Provide the [X, Y] coordinate of the cell's center where the given text is located.  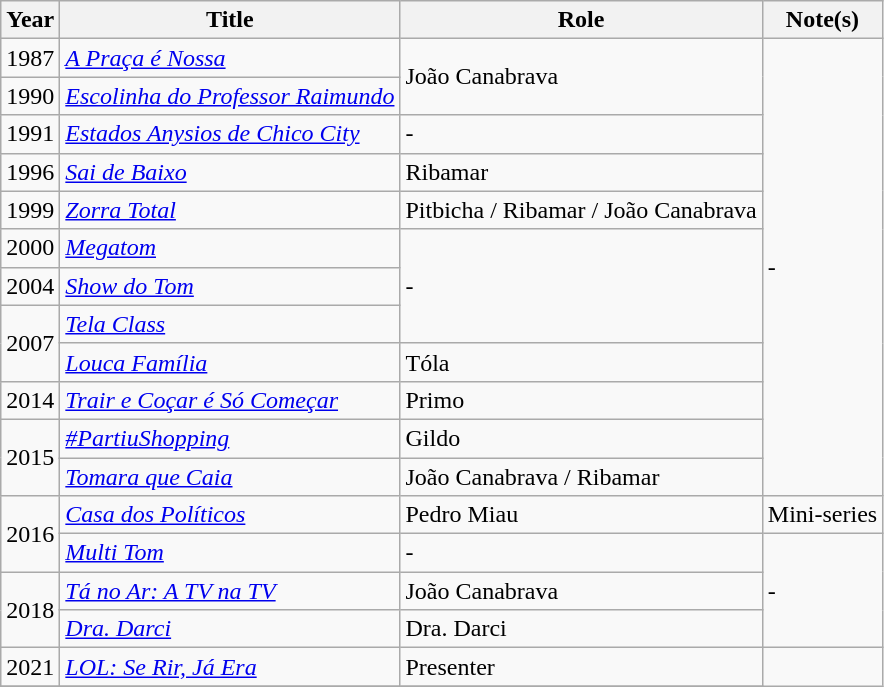
Casa dos Políticos [230, 515]
João Canabrava / Ribamar [581, 477]
2004 [30, 286]
2007 [30, 343]
LOL: Se Rir, Já Era [230, 667]
Pedro Miau [581, 515]
2018 [30, 610]
Presenter [581, 667]
Note(s) [822, 20]
Trair e Coçar é Só Começar [230, 400]
2014 [30, 400]
Escolinha do Professor Raimundo [230, 96]
Year [30, 20]
#PartiuShopping [230, 438]
Tóla [581, 362]
1999 [30, 210]
Role [581, 20]
2016 [30, 534]
Title [230, 20]
1991 [30, 134]
Tá no Ar: A TV na TV [230, 591]
Tomara que Caia [230, 477]
2015 [30, 457]
1987 [30, 58]
Louca Família [230, 362]
1990 [30, 96]
Sai de Baixo [230, 172]
A Praça é Nossa [230, 58]
Mini-series [822, 515]
Gildo [581, 438]
Show do Tom [230, 286]
Ribamar [581, 172]
Megatom [230, 248]
2021 [30, 667]
2000 [30, 248]
Primo [581, 400]
Estados Anysios de Chico City [230, 134]
Zorra Total [230, 210]
Multi Tom [230, 553]
Pitbicha / Ribamar / João Canabrava [581, 210]
1996 [30, 172]
Tela Class [230, 324]
